Search for the cell housing the specified text and yield its (x, y) center coordinate. 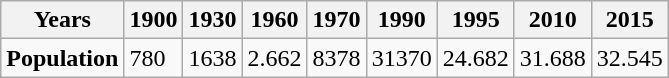
2010 (552, 20)
Years (62, 20)
31370 (402, 58)
1930 (212, 20)
Population (62, 58)
1900 (154, 20)
2.662 (274, 58)
1990 (402, 20)
1995 (476, 20)
24.682 (476, 58)
1970 (336, 20)
1638 (212, 58)
2015 (630, 20)
32.545 (630, 58)
8378 (336, 58)
1960 (274, 20)
780 (154, 58)
31.688 (552, 58)
